Search for the cell housing the specified text and yield its (X, Y) center coordinate. 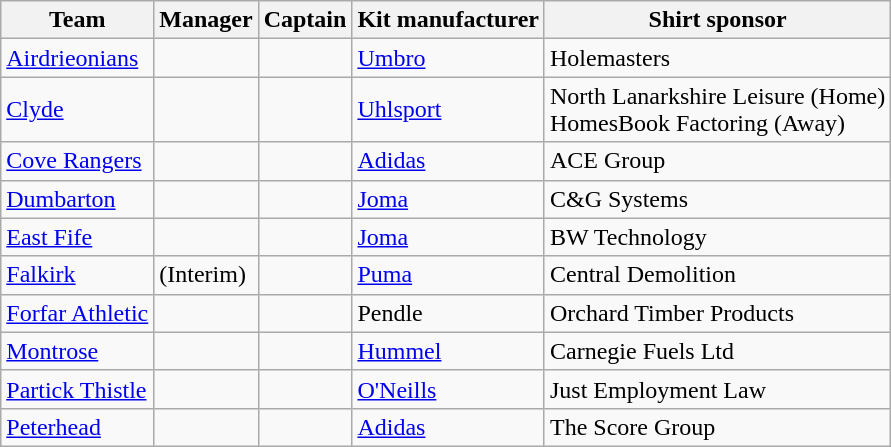
Manager (206, 20)
Falkirk (78, 275)
Orchard Timber Products (717, 313)
Carnegie Fuels Ltd (717, 351)
O'Neills (448, 389)
The Score Group (717, 427)
Puma (448, 275)
Team (78, 20)
Dumbarton (78, 199)
Umbro (448, 58)
Cove Rangers (78, 161)
Hummel (448, 351)
Airdrieonians (78, 58)
Kit manufacturer (448, 20)
Just Employment Law (717, 389)
Captain (305, 20)
Peterhead (78, 427)
ACE Group (717, 161)
East Fife (78, 237)
Forfar Athletic (78, 313)
Clyde (78, 110)
Pendle (448, 313)
North Lanarkshire Leisure (Home)HomesBook Factoring (Away) (717, 110)
Montrose (78, 351)
C&G Systems (717, 199)
Holemasters (717, 58)
Partick Thistle (78, 389)
Uhlsport (448, 110)
(Interim) (206, 275)
Central Demolition (717, 275)
Shirt sponsor (717, 20)
BW Technology (717, 237)
